Return (x, y) of the center of cell containing provided text 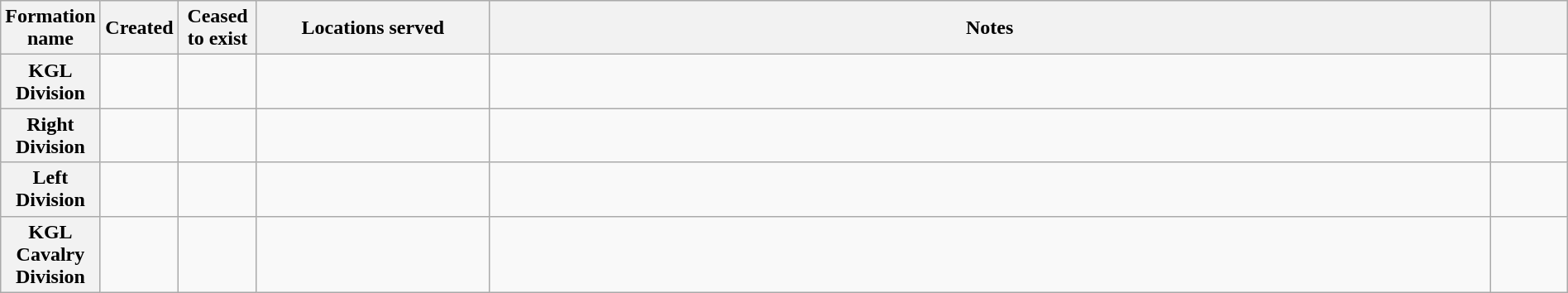
KGL Cavalry Division (50, 254)
KGL Division (50, 81)
Ceased to exist (218, 28)
Right Division (50, 136)
Notes (989, 28)
Locations served (372, 28)
Formation name (50, 28)
Created (139, 28)
Left Division (50, 189)
